Find where the given text appears and provide that cell's center as (X, Y) coordinate. 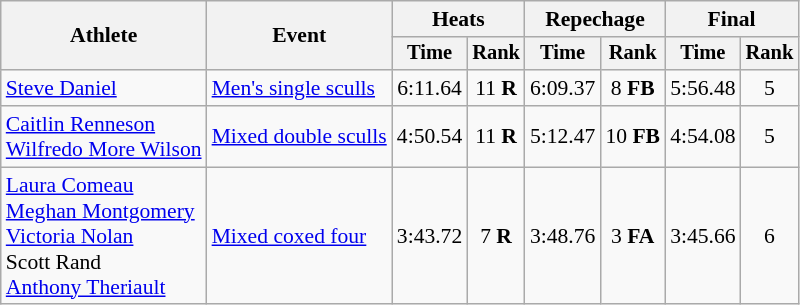
4:50.54 (430, 136)
Steve Daniel (104, 88)
Laura Comeau Meghan Montgomery Victoria Nolan Scott Rand Anthony Theriault (104, 236)
3:43.72 (430, 236)
5:12.47 (562, 136)
3:45.66 (702, 236)
6:11.64 (430, 88)
Mixed double sculls (300, 136)
Final (732, 19)
Repechage (595, 19)
4:54.08 (702, 136)
3 FA (632, 236)
Athlete (104, 36)
6:09.37 (562, 88)
Heats (458, 19)
10 FB (632, 136)
3:48.76 (562, 236)
Caitlin Renneson Wilfredo More Wilson (104, 136)
5:56.48 (702, 88)
Mixed coxed four (300, 236)
Event (300, 36)
6 (770, 236)
8 FB (632, 88)
Men's single sculls (300, 88)
7 R (496, 236)
